Pinpoint the cell where the given text exists, returning its (x, y) midpoint coordinate. 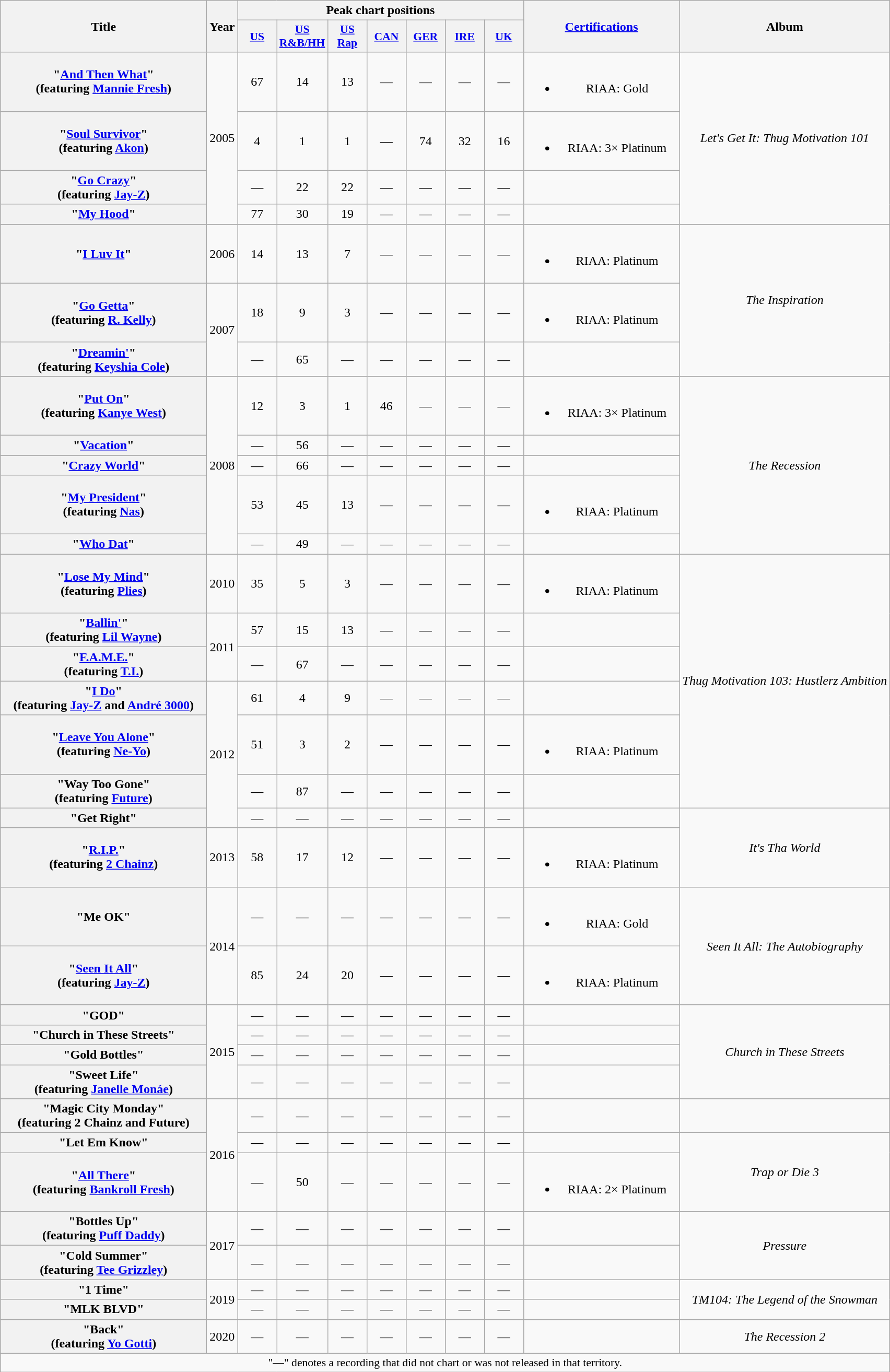
"R.I.P." (featuring 2 Chainz) (103, 858)
US (257, 37)
"Seen It All"(featuring Jay-Z) (103, 976)
"Dreamin'" (featuring Keyshia Cole) (103, 359)
"Crazy World" (103, 465)
"Gold Bottles" (103, 1054)
Certifications (602, 26)
"Back" (featuring Yo Gotti) (103, 1336)
87 (302, 791)
2013 (223, 858)
Seen It All: The Autobiography (784, 946)
It's Tha World (784, 847)
GER (425, 37)
The Recession 2 (784, 1336)
TM104: The Legend of the Snowman (784, 1299)
2011 (223, 647)
"My Hood" (103, 214)
Pressure (784, 1246)
15 (302, 630)
"1 Time" (103, 1289)
66 (302, 465)
"Bottles Up" (featuring Puff Daddy) (103, 1228)
85 (257, 976)
24 (302, 976)
"MLK BLVD" (103, 1309)
61 (257, 698)
IRE (465, 37)
7 (347, 254)
"—" denotes a recording that did not chart or was not released in that territory. (445, 1363)
Trap or Die 3 (784, 1172)
"GOD" (103, 1015)
18 (257, 312)
2006 (223, 254)
2016 (223, 1155)
"Cold Summer" (featuring Tee Grizzley) (103, 1263)
"I Luv It" (103, 254)
"Who Dat" (103, 544)
2019 (223, 1299)
"Leave You Alone" (featuring Ne-Yo) (103, 745)
"Magic City Monday" (featuring 2 Chainz and Future) (103, 1116)
45 (302, 505)
"F.A.M.E." (featuring T.I.) (103, 664)
USR&B/HH (302, 37)
20 (347, 976)
35 (257, 584)
Album (784, 26)
"Soul Survivor" (featuring Akon) (103, 141)
46 (387, 405)
58 (257, 858)
"Way Too Gone" (featuring Future) (103, 791)
"Go Crazy" (featuring Jay-Z) (103, 187)
2017 (223, 1246)
"Sweet Life"(featuring Janelle Monáe) (103, 1081)
5 (302, 584)
2007 (223, 330)
2015 (223, 1052)
49 (302, 544)
32 (465, 141)
Peak chart positions (380, 10)
"Church in These Streets" (103, 1035)
17 (302, 858)
Year (223, 26)
"Lose My Mind" (featuring Plies) (103, 584)
16 (503, 141)
"Go Getta" (featuring R. Kelly) (103, 312)
"Me OK" (103, 916)
RIAA: 2× Platinum (602, 1182)
2008 (223, 465)
19 (347, 214)
57 (257, 630)
Let's Get It: Thug Motivation 101 (784, 138)
"My President" (featuring Nas) (103, 505)
"Put On" (featuring Kanye West) (103, 405)
2012 (223, 754)
2020 (223, 1336)
"Get Right" (103, 818)
74 (425, 141)
CAN (387, 37)
2 (347, 745)
US Rap (347, 37)
2014 (223, 946)
56 (302, 445)
"Ballin'" (featuring Lil Wayne) (103, 630)
The Inspiration (784, 300)
"All There"(featuring Bankroll Fresh) (103, 1182)
"Vacation" (103, 445)
53 (257, 505)
50 (302, 1182)
51 (257, 745)
"And Then What" (featuring Mannie Fresh) (103, 81)
2010 (223, 584)
77 (257, 214)
"I Do" (featuring Jay-Z and André 3000) (103, 698)
Title (103, 26)
Church in These Streets (784, 1052)
2005 (223, 138)
65 (302, 359)
30 (302, 214)
The Recession (784, 465)
"Let Em Know" (103, 1143)
UK (503, 37)
Thug Motivation 103: Hustlerz Ambition (784, 681)
